Determine the [X, Y] coordinate at the center of the cell enclosing the given text.  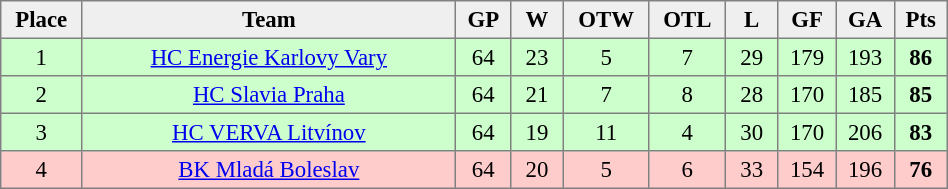
83 [920, 132]
HC Slavia Praha [269, 95]
OTL [687, 20]
6 [687, 170]
19 [538, 132]
GF [807, 20]
29 [752, 57]
HC VERVA Litvínov [269, 132]
86 [920, 57]
185 [865, 95]
HC Energie Karlovy Vary [269, 57]
206 [865, 132]
Place [42, 20]
OTW [606, 20]
Pts [920, 20]
2 [42, 95]
28 [752, 95]
154 [807, 170]
193 [865, 57]
BK Mladá Boleslav [269, 170]
8 [687, 95]
11 [606, 132]
33 [752, 170]
W [538, 20]
20 [538, 170]
3 [42, 132]
85 [920, 95]
179 [807, 57]
L [752, 20]
Team [269, 20]
GP [484, 20]
GA [865, 20]
196 [865, 170]
1 [42, 57]
21 [538, 95]
23 [538, 57]
76 [920, 170]
30 [752, 132]
